Extract the (X, Y) coordinate from the center of the cell holding the provided text.  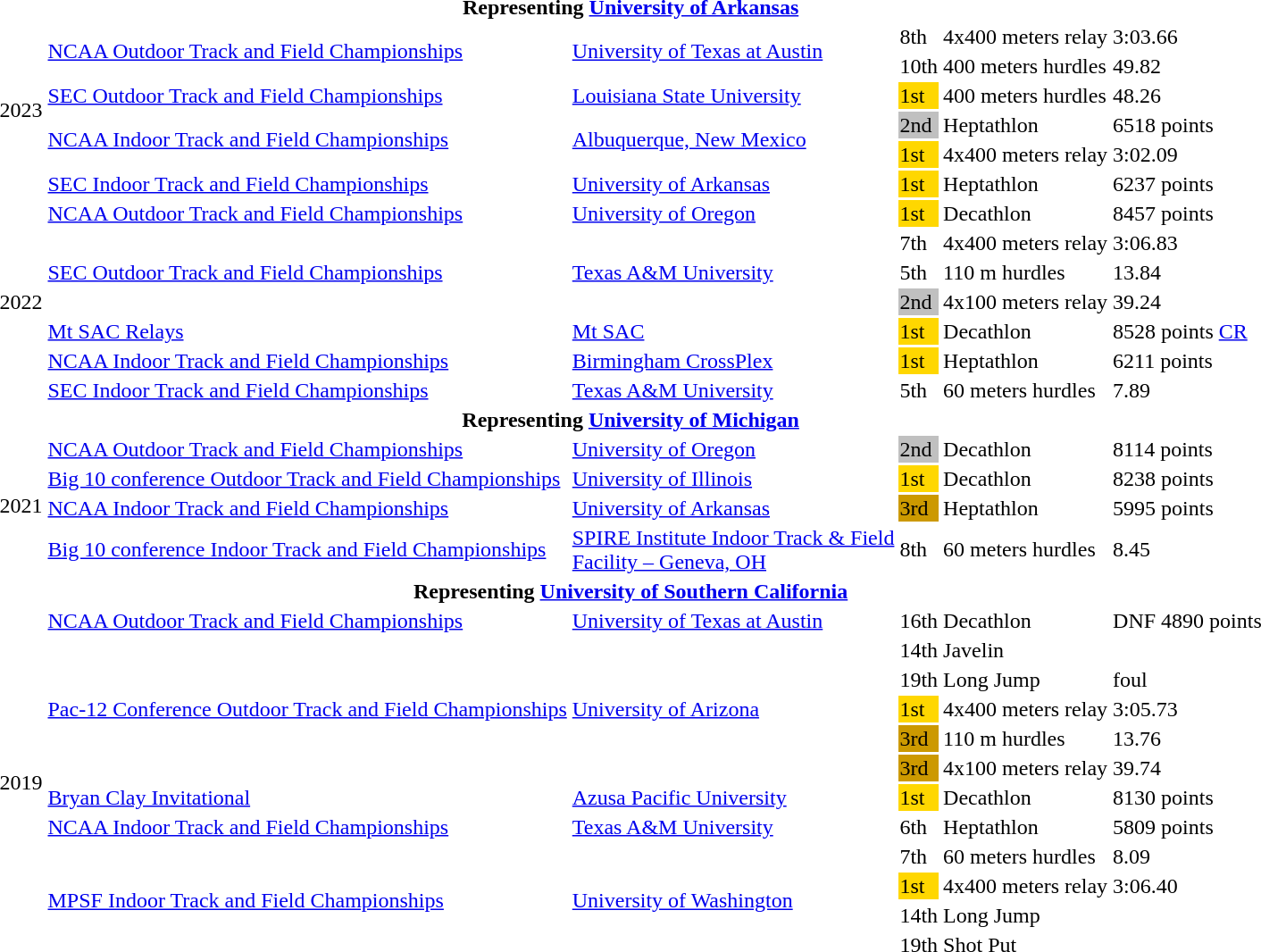
Big 10 conference Indoor Track and Field Championships (307, 550)
6th (919, 827)
SPIRE Institute Indoor Track & FieldFacility – Geneva, OH (733, 550)
16th (919, 621)
Big 10 conference Outdoor Track and Field Championships (307, 479)
Bryan Clay Invitational (307, 798)
Albuquerque, New Mexico (733, 139)
10th (919, 66)
University of Arizona (733, 709)
Pac-12 Conference Outdoor Track and Field Championships (307, 709)
Azusa Pacific University (733, 798)
Mt SAC Relays (307, 331)
19th (919, 680)
Birmingham CrossPlex (733, 361)
University of Illinois (733, 479)
Javelin (1025, 650)
Mt SAC (733, 331)
Louisiana State University (733, 96)
